Output the (x, y) coordinate of the center of the cell containing the given text.  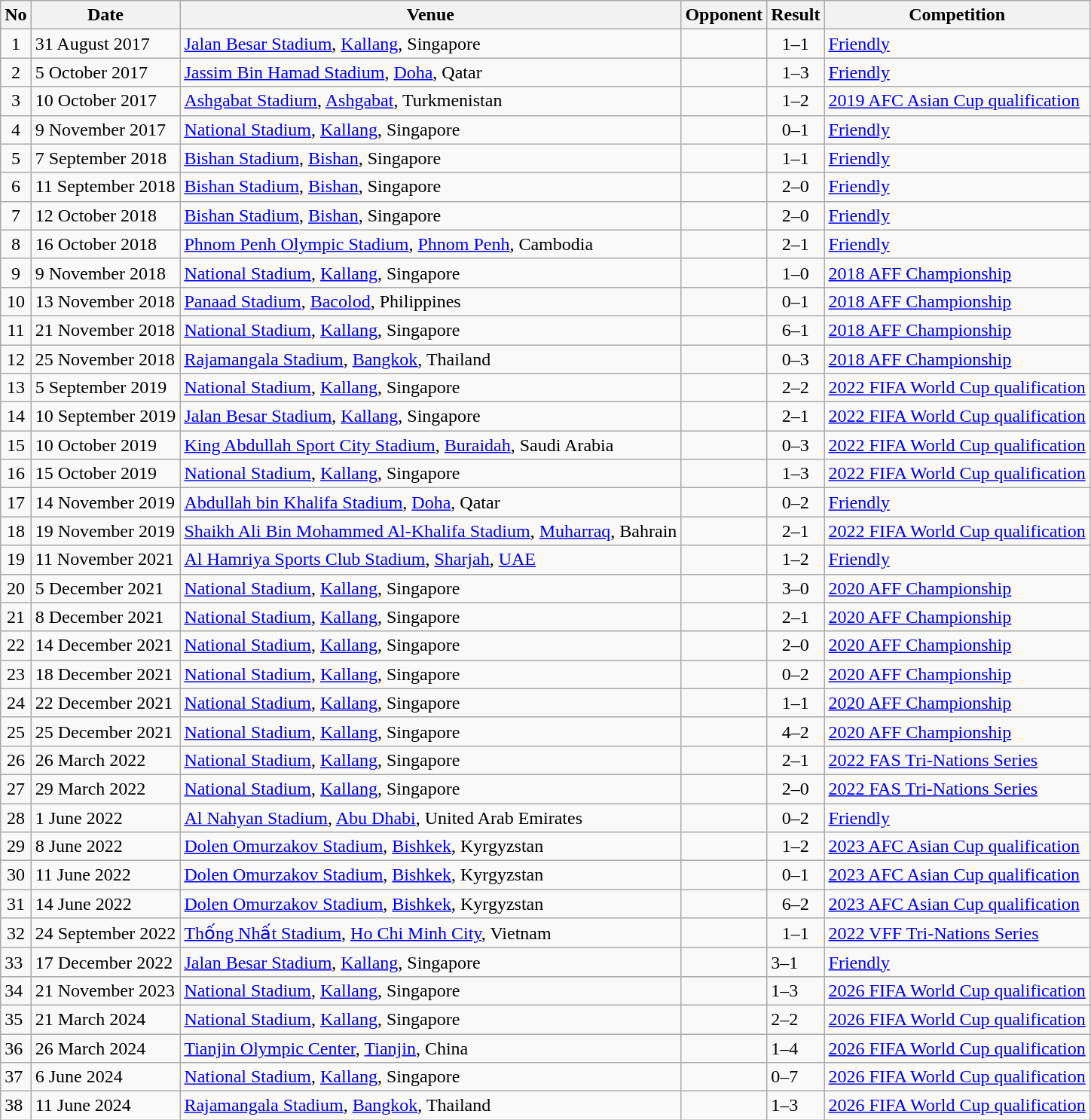
Competition (957, 15)
5 September 2019 (105, 388)
10 October 2019 (105, 445)
24 September 2022 (105, 933)
21 November 2023 (105, 990)
6 June 2024 (105, 1077)
21 (16, 617)
29 (16, 847)
Abdullah bin Khalifa Stadium, Doha, Qatar (431, 502)
25 (16, 731)
18 December 2021 (105, 674)
38 (16, 1106)
26 March 2024 (105, 1048)
6–2 (796, 904)
13 November 2018 (105, 301)
26 (16, 760)
29 March 2022 (105, 789)
12 (16, 359)
28 (16, 817)
11 June 2024 (105, 1106)
10 October 2017 (105, 101)
5 (16, 158)
7 (16, 215)
37 (16, 1077)
9 November 2018 (105, 273)
16 October 2018 (105, 244)
6–1 (796, 330)
19 (16, 560)
19 November 2019 (105, 531)
24 (16, 703)
31 August 2017 (105, 44)
15 (16, 445)
Phnom Penh Olympic Stadium, Phnom Penh, Cambodia (431, 244)
22 (16, 645)
9 November 2017 (105, 130)
Jassim Bin Hamad Stadium, Doha, Qatar (431, 72)
Opponent (724, 15)
34 (16, 990)
2019 AFC Asian Cup qualification (957, 101)
13 (16, 388)
36 (16, 1048)
4 (16, 130)
14 June 2022 (105, 904)
Tianjin Olympic Center, Tianjin, China (431, 1048)
33 (16, 962)
20 (16, 588)
26 March 2022 (105, 760)
3–1 (796, 962)
3–0 (796, 588)
Al Nahyan Stadium, Abu Dhabi, United Arab Emirates (431, 817)
No (16, 15)
16 (16, 474)
Venue (431, 15)
14 November 2019 (105, 502)
4–2 (796, 731)
9 (16, 273)
14 (16, 417)
10 (16, 301)
35 (16, 1019)
31 (16, 904)
8 (16, 244)
2022 VFF Tri-Nations Series (957, 933)
17 December 2022 (105, 962)
15 October 2019 (105, 474)
11 November 2021 (105, 560)
5 October 2017 (105, 72)
8 June 2022 (105, 847)
11 September 2018 (105, 187)
25 December 2021 (105, 731)
2 (16, 72)
21 March 2024 (105, 1019)
22 December 2021 (105, 703)
11 (16, 330)
5 December 2021 (105, 588)
0–7 (796, 1077)
23 (16, 674)
12 October 2018 (105, 215)
27 (16, 789)
Shaikh Ali Bin Mohammed Al-Khalifa Stadium, Muharraq, Bahrain (431, 531)
Result (796, 15)
14 December 2021 (105, 645)
32 (16, 933)
21 November 2018 (105, 330)
6 (16, 187)
30 (16, 875)
1–4 (796, 1048)
Thống Nhất Stadium, Ho Chi Minh City, Vietnam (431, 933)
King Abdullah Sport City Stadium, Buraidah, Saudi Arabia (431, 445)
25 November 2018 (105, 359)
3 (16, 101)
Ashgabat Stadium, Ashgabat, Turkmenistan (431, 101)
1 (16, 44)
Al Hamriya Sports Club Stadium, Sharjah, UAE (431, 560)
8 December 2021 (105, 617)
Date (105, 15)
1 June 2022 (105, 817)
18 (16, 531)
17 (16, 502)
7 September 2018 (105, 158)
10 September 2019 (105, 417)
11 June 2022 (105, 875)
1–0 (796, 273)
Panaad Stadium, Bacolod, Philippines (431, 301)
